Pinpoint the cell where the given text exists, returning its [X, Y] midpoint coordinate. 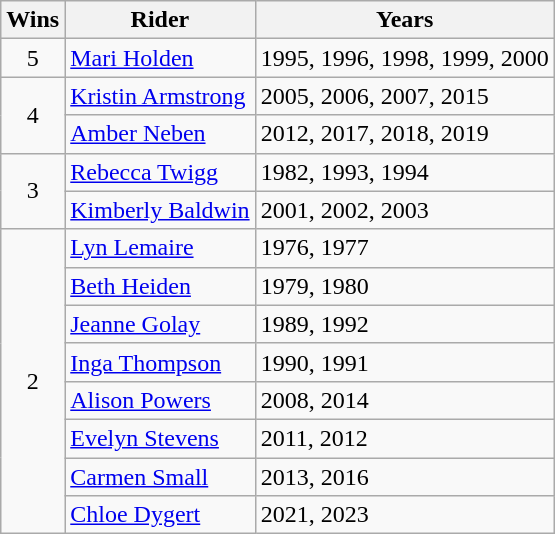
Rider [160, 20]
1976, 1977 [404, 248]
Jeanne Golay [160, 324]
Kristin Armstrong [160, 96]
Inga Thompson [160, 362]
2021, 2023 [404, 515]
Evelyn Stevens [160, 438]
2001, 2002, 2003 [404, 210]
Rebecca Twigg [160, 172]
Kimberly Baldwin [160, 210]
Mari Holden [160, 58]
3 [33, 191]
5 [33, 58]
4 [33, 115]
2005, 2006, 2007, 2015 [404, 96]
2011, 2012 [404, 438]
2013, 2016 [404, 477]
1979, 1980 [404, 286]
1982, 1993, 1994 [404, 172]
Amber Neben [160, 134]
Carmen Small [160, 477]
2012, 2017, 2018, 2019 [404, 134]
1995, 1996, 1998, 1999, 2000 [404, 58]
2 [33, 381]
Lyn Lemaire [160, 248]
Chloe Dygert [160, 515]
Alison Powers [160, 400]
Wins [33, 20]
2008, 2014 [404, 400]
Beth Heiden [160, 286]
1989, 1992 [404, 324]
Years [404, 20]
1990, 1991 [404, 362]
